Find where the given text appears and provide that cell's center as [x, y] coordinate. 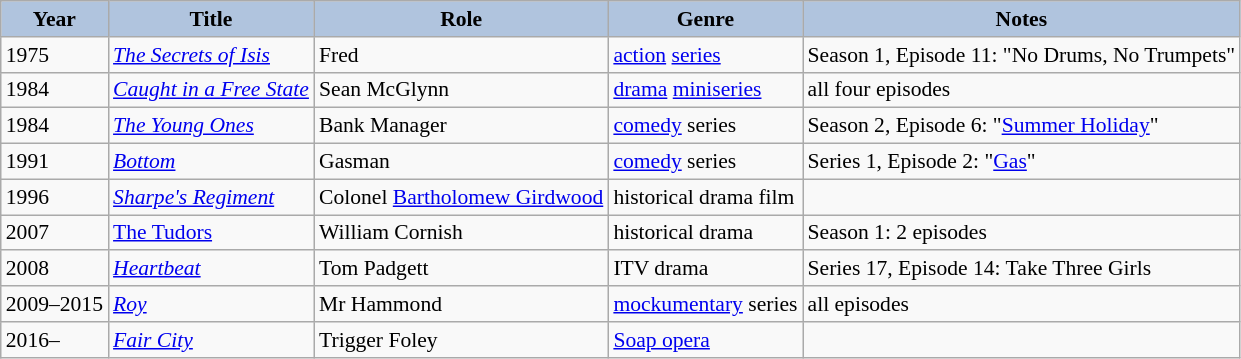
Season 1: 2 episodes [1021, 233]
all four episodes [1021, 90]
Year [54, 19]
Caught in a Free State [211, 90]
Bottom [211, 162]
2008 [54, 269]
Genre [705, 19]
all episodes [1021, 304]
Tom Padgett [461, 269]
Gasman [461, 162]
Fred [461, 55]
mockumentary series [705, 304]
The Young Ones [211, 126]
1991 [54, 162]
1975 [54, 55]
Heartbeat [211, 269]
William Cornish [461, 233]
2016– [54, 340]
Series 17, Episode 14: Take Three Girls [1021, 269]
2009–2015 [54, 304]
Fair City [211, 340]
Season 1, Episode 11: "No Drums, No Trumpets" [1021, 55]
1996 [54, 197]
The Tudors [211, 233]
Bank Manager [461, 126]
ITV drama [705, 269]
Mr Hammond [461, 304]
Title [211, 19]
Colonel Bartholomew Girdwood [461, 197]
2007 [54, 233]
Series 1, Episode 2: "Gas" [1021, 162]
Season 2, Episode 6: "Summer Holiday" [1021, 126]
Roy [211, 304]
historical drama film [705, 197]
Role [461, 19]
Sean McGlynn [461, 90]
Trigger Foley [461, 340]
Soap opera [705, 340]
drama miniseries [705, 90]
Sharpe's Regiment [211, 197]
The Secrets of Isis [211, 55]
Notes [1021, 19]
historical drama [705, 233]
action series [705, 55]
